Scan for the cell matching the given text and deliver its (x, y) coordinate at center. 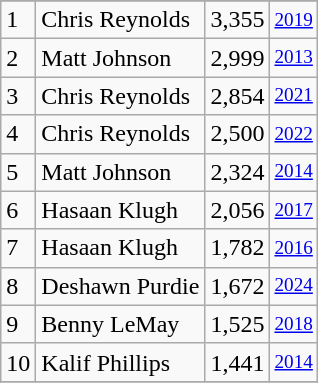
Deshawn Purdie (120, 286)
5 (18, 172)
1,782 (238, 248)
3,355 (238, 20)
2,056 (238, 210)
Benny LeMay (120, 324)
2,854 (238, 96)
2019 (294, 20)
7 (18, 248)
1,672 (238, 286)
2013 (294, 58)
2,999 (238, 58)
1,441 (238, 362)
1 (18, 20)
3 (18, 96)
9 (18, 324)
2,500 (238, 134)
2016 (294, 248)
1,525 (238, 324)
2 (18, 58)
2021 (294, 96)
2017 (294, 210)
2024 (294, 286)
10 (18, 362)
8 (18, 286)
2018 (294, 324)
4 (18, 134)
Kalif Phillips (120, 362)
2,324 (238, 172)
6 (18, 210)
2022 (294, 134)
